Extract the [x, y] coordinate from the center of the cell holding the provided text.  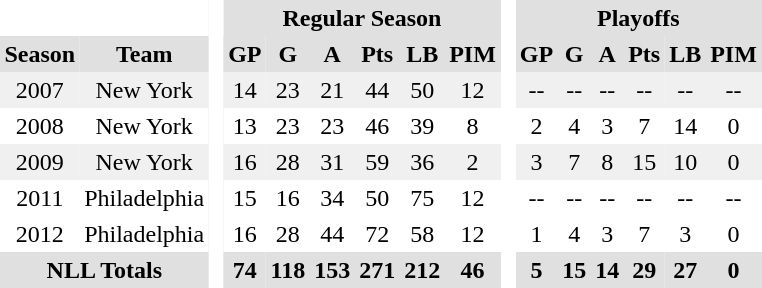
29 [644, 270]
58 [422, 234]
2011 [40, 198]
34 [332, 198]
271 [378, 270]
39 [422, 126]
27 [686, 270]
Playoffs [638, 18]
13 [245, 126]
10 [686, 162]
212 [422, 270]
31 [332, 162]
2008 [40, 126]
1 [536, 234]
2007 [40, 90]
75 [422, 198]
59 [378, 162]
Season [40, 54]
2009 [40, 162]
NLL Totals [104, 270]
118 [288, 270]
72 [378, 234]
36 [422, 162]
Regular Season [362, 18]
153 [332, 270]
21 [332, 90]
2012 [40, 234]
5 [536, 270]
74 [245, 270]
Team [144, 54]
